Locate the cell with the specified text and output its (x, y) center coordinate. 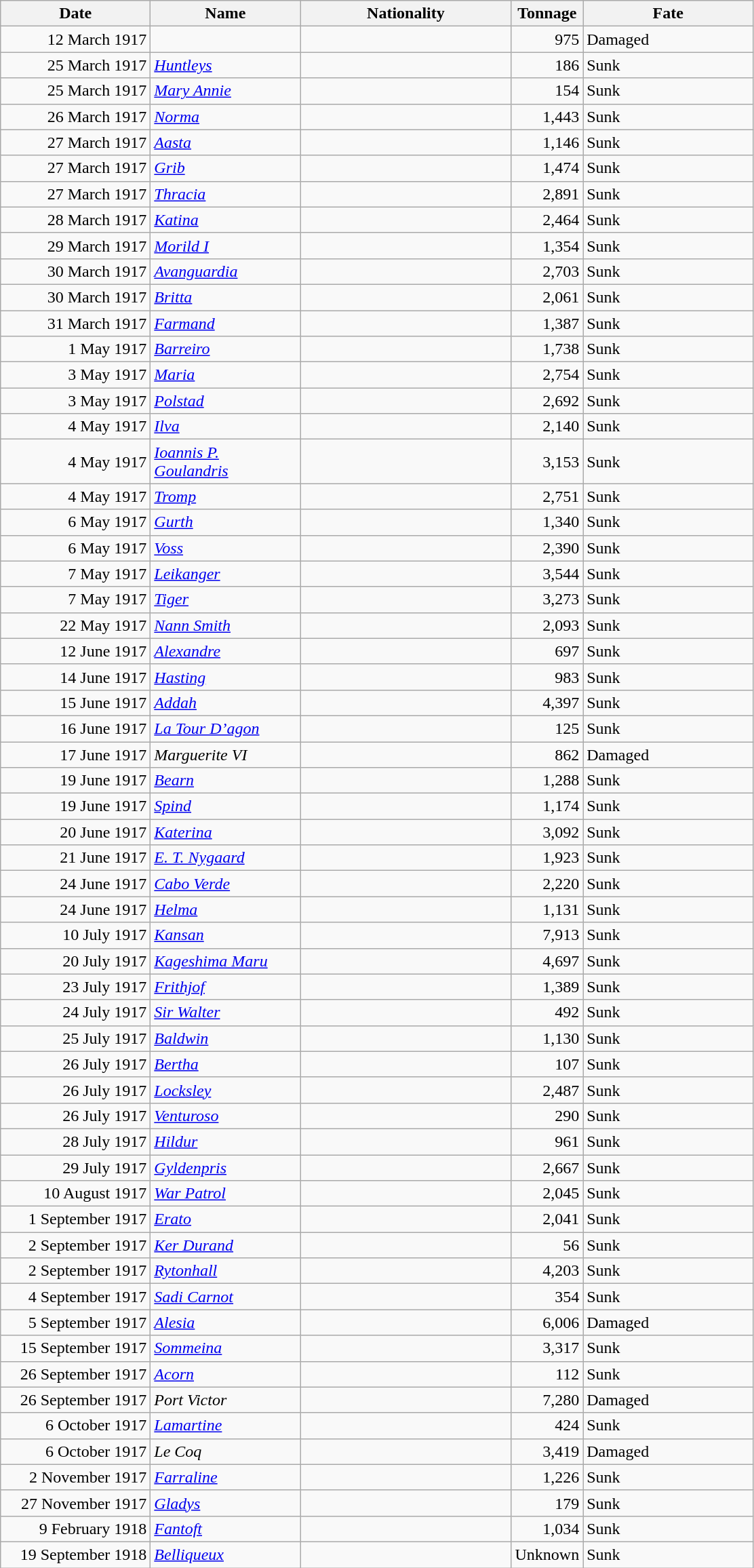
186 (547, 65)
27 November 1917 (76, 1503)
Lamartine (225, 1426)
4,697 (547, 961)
La Tour D’agon (225, 728)
Unknown (547, 1554)
2,692 (547, 401)
War Patrol (225, 1194)
1,474 (547, 168)
9 February 1918 (76, 1529)
107 (547, 1064)
Frithjof (225, 987)
25 July 1917 (76, 1038)
Acorn (225, 1374)
424 (547, 1426)
1,389 (547, 987)
Kageshima Maru (225, 961)
Polstad (225, 401)
Tromp (225, 496)
1,354 (547, 246)
22 May 1917 (76, 625)
1,174 (547, 806)
4,397 (547, 703)
Aasta (225, 142)
Farraline (225, 1477)
10 August 1917 (76, 1194)
4 September 1917 (76, 1297)
Le Coq (225, 1451)
28 July 1917 (76, 1141)
Date (76, 14)
Huntleys (225, 65)
Belliqueux (225, 1554)
Spind (225, 806)
1,034 (547, 1529)
2,140 (547, 427)
E. T. Nygaard (225, 858)
Baldwin (225, 1038)
20 June 1917 (76, 832)
862 (547, 755)
3,153 (547, 461)
Farmand (225, 324)
Locksley (225, 1090)
2,041 (547, 1219)
Fantoft (225, 1529)
697 (547, 651)
Gurth (225, 522)
Morild I (225, 246)
31 March 1917 (76, 324)
112 (547, 1374)
2,390 (547, 548)
Alexandre (225, 651)
Nationality (405, 14)
Mary Annie (225, 91)
4,203 (547, 1271)
Sir Walter (225, 1013)
Ilva (225, 427)
Ioannis P. Goulandris (225, 461)
2,464 (547, 220)
Norma (225, 117)
975 (547, 39)
2,703 (547, 271)
3,092 (547, 832)
Avanguardia (225, 271)
15 September 1917 (76, 1348)
Sadi Carnot (225, 1297)
Alesia (225, 1322)
Britta (225, 297)
Fate (669, 14)
Bertha (225, 1064)
15 June 1917 (76, 703)
2,220 (547, 884)
6,006 (547, 1322)
20 July 1917 (76, 961)
983 (547, 677)
5 September 1917 (76, 1322)
2,061 (547, 297)
Hasting (225, 677)
2,667 (547, 1167)
2,754 (547, 375)
2,891 (547, 194)
1 September 1917 (76, 1219)
Bearn (225, 781)
24 July 1917 (76, 1013)
2 November 1917 (76, 1477)
Voss (225, 548)
1,923 (547, 858)
17 June 1917 (76, 755)
961 (547, 1141)
1,443 (547, 117)
Venturoso (225, 1116)
7,913 (547, 935)
3,544 (547, 574)
Gyldenpris (225, 1167)
1,130 (547, 1038)
Grib (225, 168)
154 (547, 91)
26 March 1917 (76, 117)
28 March 1917 (76, 220)
2,093 (547, 625)
179 (547, 1503)
10 July 1917 (76, 935)
14 June 1917 (76, 677)
Leikanger (225, 574)
125 (547, 728)
19 September 1918 (76, 1554)
1,288 (547, 781)
Port Victor (225, 1400)
Ker Durand (225, 1245)
12 March 1917 (76, 39)
Thracia (225, 194)
Kansan (225, 935)
1,340 (547, 522)
Cabo Verde (225, 884)
12 June 1917 (76, 651)
Nann Smith (225, 625)
Marguerite VI (225, 755)
29 July 1917 (76, 1167)
Addah (225, 703)
29 March 1917 (76, 246)
3,419 (547, 1451)
Rytonhall (225, 1271)
1,146 (547, 142)
1,387 (547, 324)
1,131 (547, 909)
Gladys (225, 1503)
Katina (225, 220)
16 June 1917 (76, 728)
3,273 (547, 600)
Name (225, 14)
56 (547, 1245)
2,751 (547, 496)
1,738 (547, 349)
Katerina (225, 832)
Sommeina (225, 1348)
Erato (225, 1219)
Maria (225, 375)
1 May 1917 (76, 349)
2,045 (547, 1194)
Hildur (225, 1141)
3,317 (547, 1348)
Helma (225, 909)
7,280 (547, 1400)
Tonnage (547, 14)
Tiger (225, 600)
354 (547, 1297)
2,487 (547, 1090)
1,226 (547, 1477)
492 (547, 1013)
Barreiro (225, 349)
21 June 1917 (76, 858)
290 (547, 1116)
23 July 1917 (76, 987)
